Return the [x, y] coordinate for the center point of the cell that contains the specified text.  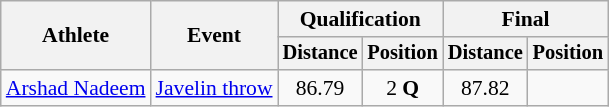
Qualification [360, 19]
Javelin throw [214, 88]
2 Q [402, 88]
87.82 [486, 88]
86.79 [320, 88]
Arshad Nadeem [76, 88]
Event [214, 36]
Final [526, 19]
Athlete [76, 36]
